Return the [X, Y] coordinate for the center point of the cell that contains the specified text.  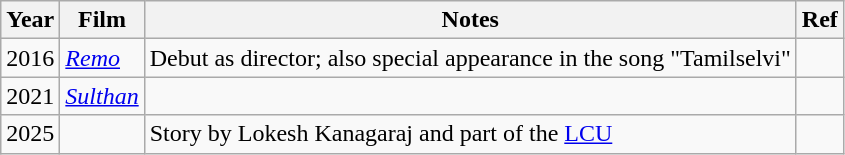
2021 [30, 96]
Notes [470, 20]
Film [102, 20]
2025 [30, 134]
2016 [30, 58]
Debut as director; also special appearance in the song "Tamilselvi" [470, 58]
Story by Lokesh Kanagaraj and part of the LCU [470, 134]
Remo [102, 58]
Year [30, 20]
Ref [820, 20]
Sulthan [102, 96]
